Return [x, y] of the center of cell containing provided text 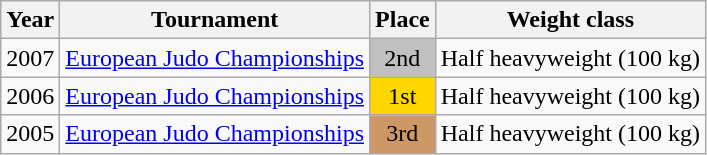
2005 [30, 134]
Weight class [570, 20]
Place [403, 20]
2006 [30, 96]
3rd [403, 134]
Year [30, 20]
1st [403, 96]
2007 [30, 58]
Tournament [215, 20]
2nd [403, 58]
